Find where the given text appears and provide that cell's center as (x, y) coordinate. 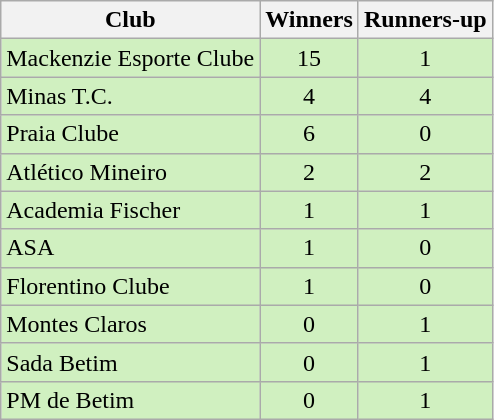
Club (130, 20)
Sada Betim (130, 362)
PM de Betim (130, 400)
Mackenzie Esporte Clube (130, 58)
Winners (310, 20)
Runners-up (425, 20)
Montes Claros (130, 324)
15 (310, 58)
Atlético Mineiro (130, 172)
Minas T.C. (130, 96)
Praia Clube (130, 134)
6 (310, 134)
Academia Fischer (130, 210)
Florentino Clube (130, 286)
ASA (130, 248)
